Capture the cell that displays the provided text and extract its (X, Y) central coordinate. 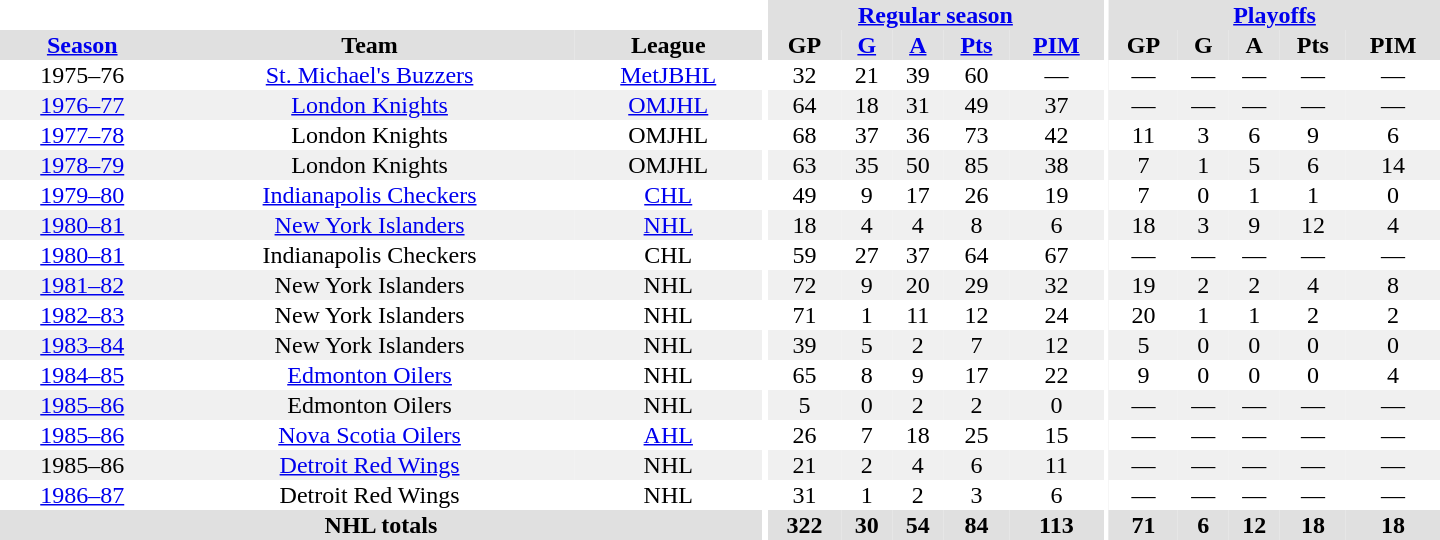
72 (805, 285)
AHL (668, 435)
1977–78 (82, 135)
24 (1056, 315)
50 (918, 165)
1978–79 (82, 165)
113 (1056, 525)
Regular season (936, 15)
League (668, 45)
NHL totals (381, 525)
65 (805, 375)
1986–87 (82, 495)
59 (805, 255)
MetJBHL (668, 75)
84 (976, 525)
Playoffs (1274, 15)
322 (805, 525)
14 (1393, 165)
1982–83 (82, 315)
15 (1056, 435)
60 (976, 75)
63 (805, 165)
38 (1056, 165)
1983–84 (82, 345)
35 (866, 165)
29 (976, 285)
Team (369, 45)
Season (82, 45)
36 (918, 135)
25 (976, 435)
1976–77 (82, 105)
St. Michael's Buzzers (369, 75)
Nova Scotia Oilers (369, 435)
67 (1056, 255)
1981–82 (82, 285)
54 (918, 525)
1984–85 (82, 375)
85 (976, 165)
27 (866, 255)
22 (1056, 375)
68 (805, 135)
1975–76 (82, 75)
30 (866, 525)
42 (1056, 135)
73 (976, 135)
1979–80 (82, 195)
